Detect which cell encompasses the target text, then output its [x, y] center coordinate. 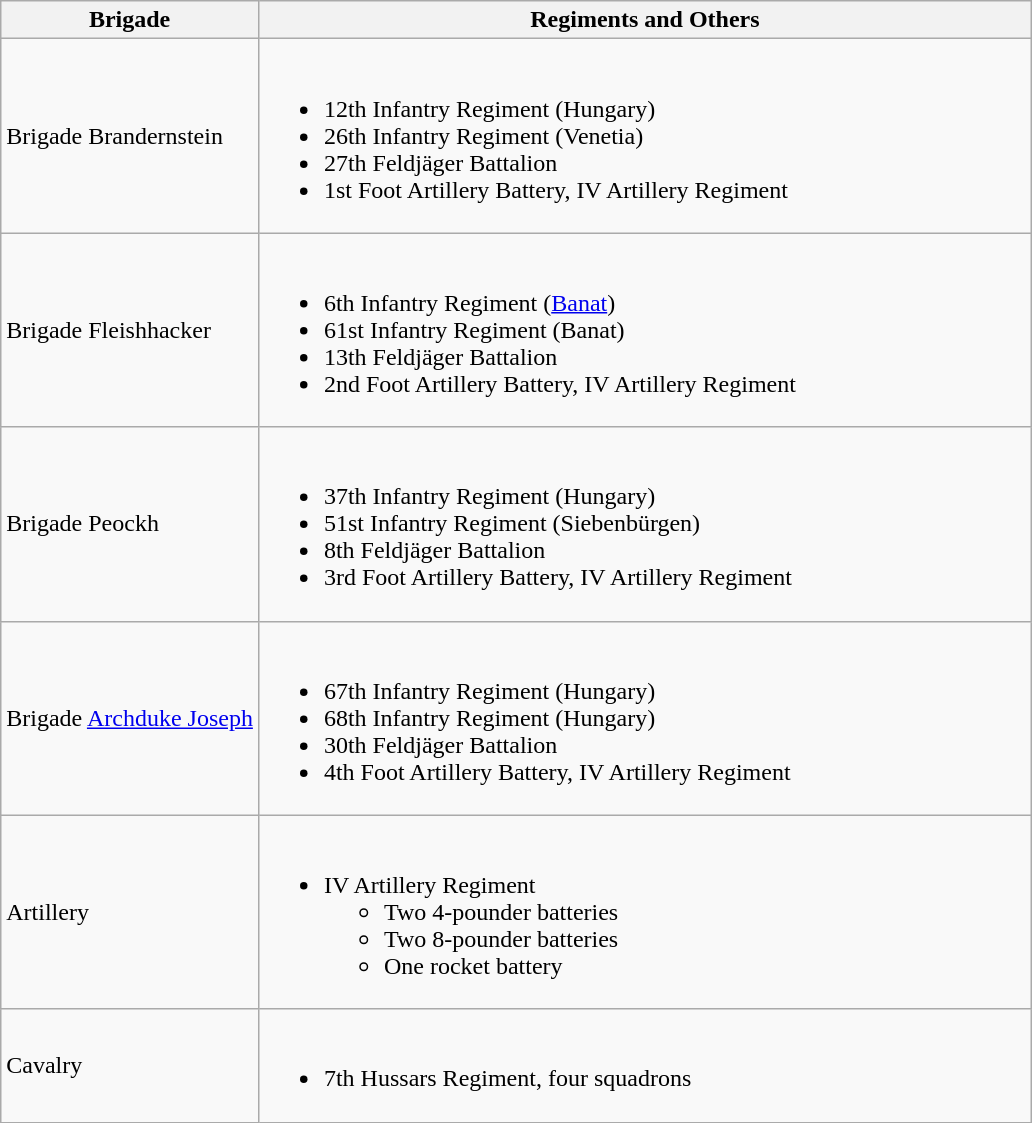
Brigade Brandernstein [130, 136]
Cavalry [130, 1066]
7th Hussars Regiment, four squadrons [644, 1066]
IV Artillery RegimentTwo 4-pounder batteriesTwo 8-pounder batteriesOne rocket battery [644, 912]
Regiments and Others [644, 20]
Brigade Peockh [130, 524]
12th Infantry Regiment (Hungary)26th Infantry Regiment (Venetia)27th Feldjäger Battalion1st Foot Artillery Battery, IV Artillery Regiment [644, 136]
37th Infantry Regiment (Hungary)51st Infantry Regiment (Siebenbürgen)8th Feldjäger Battalion3rd Foot Artillery Battery, IV Artillery Regiment [644, 524]
Brigade Fleishhacker [130, 330]
Artillery [130, 912]
67th Infantry Regiment (Hungary)68th Infantry Regiment (Hungary)30th Feldjäger Battalion4th Foot Artillery Battery, IV Artillery Regiment [644, 718]
Brigade [130, 20]
6th Infantry Regiment (Banat)61st Infantry Regiment (Banat)13th Feldjäger Battalion2nd Foot Artillery Battery, IV Artillery Regiment [644, 330]
Brigade Archduke Joseph [130, 718]
